Identify which cell holds the provided text, then report its [x, y] central coordinate. 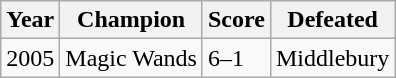
Defeated [332, 20]
Magic Wands [132, 58]
Year [30, 20]
Middlebury [332, 58]
6–1 [236, 58]
Champion [132, 20]
2005 [30, 58]
Score [236, 20]
